Identify which cell holds the provided text, then report its (x, y) central coordinate. 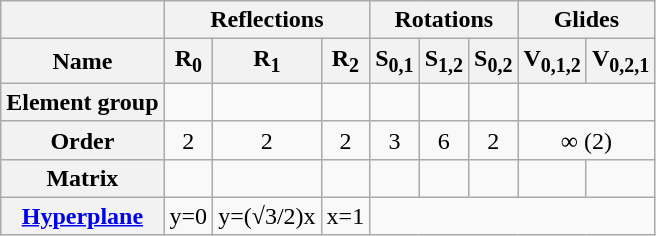
y=0 (188, 216)
Order (82, 140)
x=1 (346, 216)
R2 (346, 61)
R1 (267, 61)
S1,2 (444, 61)
Reflections (267, 20)
Element group (82, 102)
3 (394, 140)
Rotations (444, 20)
y=(√3/2)x (267, 216)
6 (444, 140)
S0,2 (494, 61)
R0 (188, 61)
Matrix (82, 178)
V0,2,1 (620, 61)
V0,1,2 (552, 61)
Hyperplane (82, 216)
Glides (586, 20)
Name (82, 61)
∞ (2) (586, 140)
S0,1 (394, 61)
